From the cell containing the given text, extract its center point as [X, Y] coordinate. 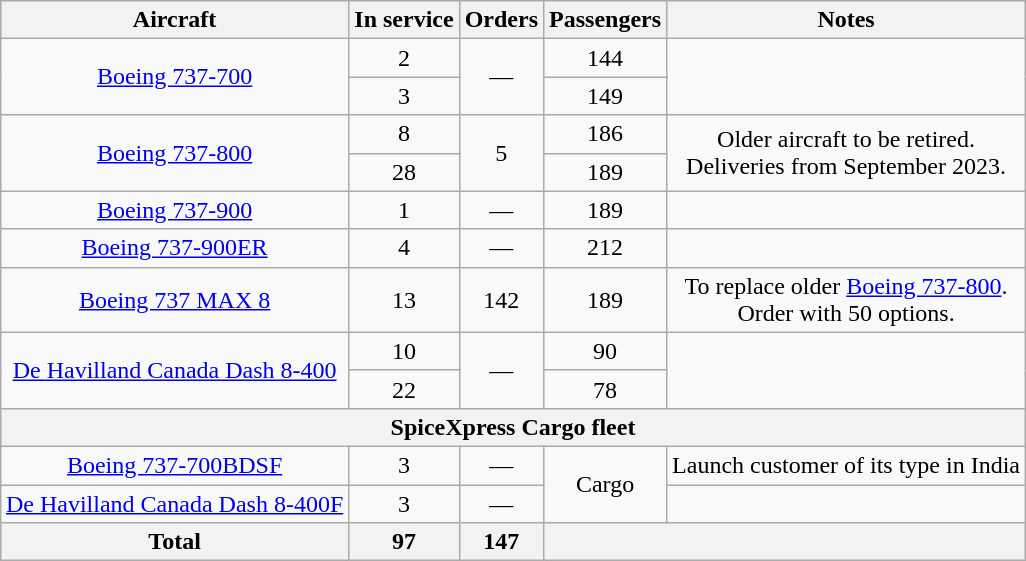
1 [404, 210]
Total [174, 542]
De Havilland Canada Dash 8-400 [174, 370]
28 [404, 172]
8 [404, 134]
147 [501, 542]
186 [606, 134]
Launch customer of its type in India [846, 465]
Boeing 737-900ER [174, 248]
4 [404, 248]
142 [501, 300]
Passengers [606, 20]
97 [404, 542]
Older aircraft to be retired.Deliveries from September 2023. [846, 153]
Boeing 737-700BDSF [174, 465]
Notes [846, 20]
Boeing 737-700 [174, 77]
Cargo [606, 484]
Boeing 737-800 [174, 153]
10 [404, 351]
2 [404, 58]
Boeing 737 MAX 8 [174, 300]
212 [606, 248]
Boeing 737-900 [174, 210]
De Havilland Canada Dash 8-400F [174, 503]
In service [404, 20]
To replace older Boeing 737-800.Order with 50 options. [846, 300]
144 [606, 58]
90 [606, 351]
78 [606, 389]
Aircraft [174, 20]
22 [404, 389]
SpiceXpress Cargo fleet [512, 427]
Orders [501, 20]
13 [404, 300]
5 [501, 153]
149 [606, 96]
